For the text-containing cell, return its midpoint in [x, y] coordinate format. 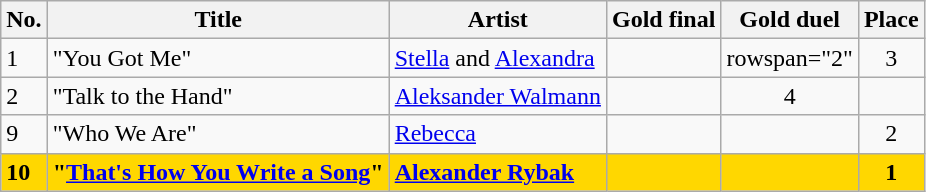
Title [218, 20]
3 [891, 58]
"Who We Are" [218, 134]
9 [24, 134]
Gold final [663, 20]
Aleksander Walmann [498, 96]
"You Got Me" [218, 58]
rowspan="2" [790, 58]
No. [24, 20]
4 [790, 96]
Stella and Alexandra [498, 58]
Rebecca [498, 134]
Place [891, 20]
Artist [498, 20]
Gold duel [790, 20]
"That's How You Write a Song" [218, 172]
Alexander Rybak [498, 172]
10 [24, 172]
"Talk to the Hand" [218, 96]
